Extract the (x, y) coordinate from the center of the cell holding the provided text.  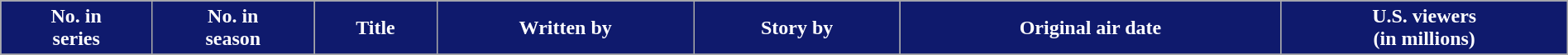
Original air date (1090, 28)
No. inseason (233, 28)
U.S. viewers(in millions) (1424, 28)
Written by (566, 28)
Title (375, 28)
Story by (797, 28)
No. in series (76, 28)
